Identify which cell holds the provided text, then report its (X, Y) central coordinate. 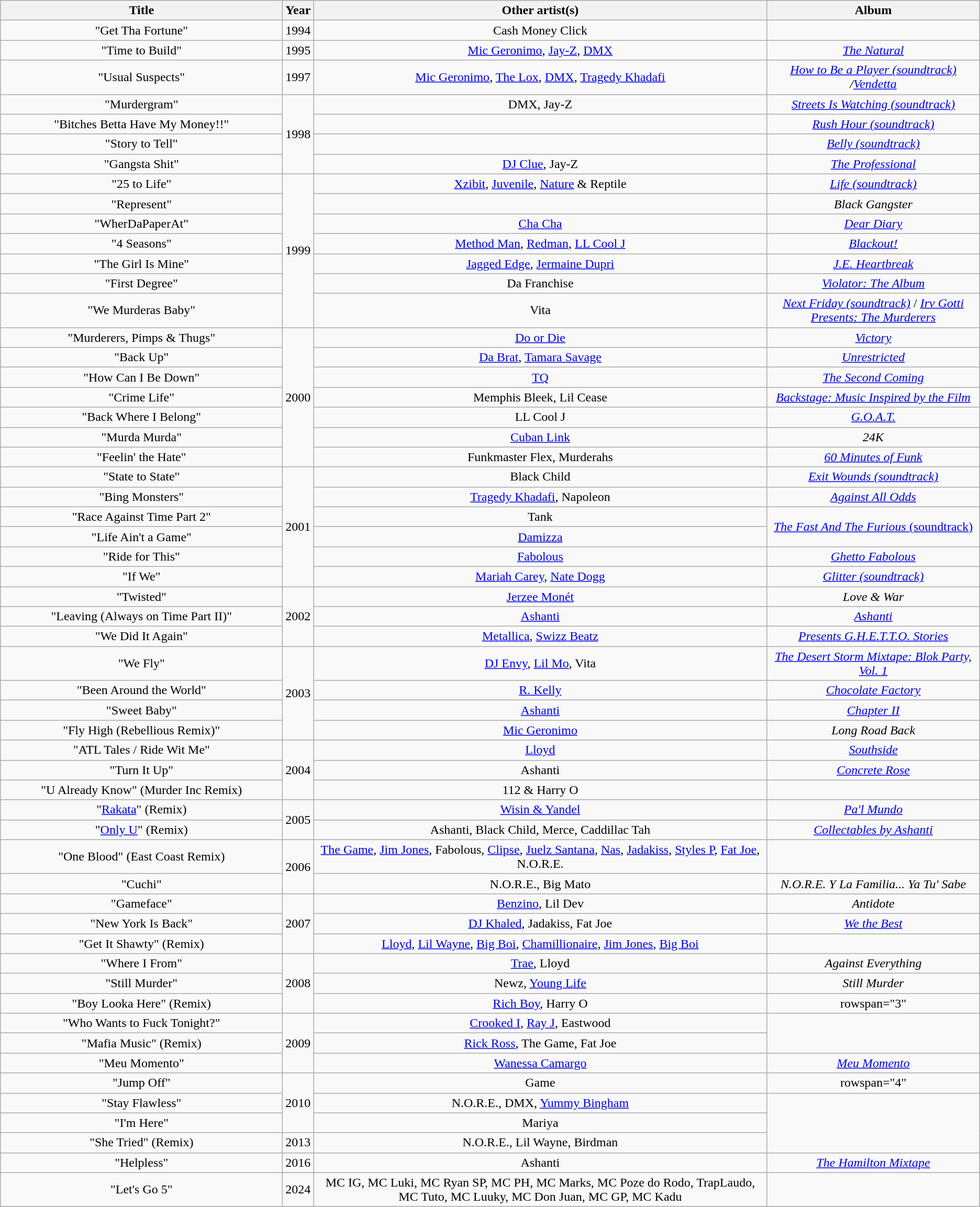
"Let's Go 5" (141, 1189)
1995 (298, 50)
Jagged Edge, Jermaine Dupri (540, 263)
"First Degree" (141, 284)
rowspan="3" (873, 1003)
Black Child (540, 477)
Collectables by Ashanti (873, 830)
The Natural (873, 50)
"Gameface" (141, 903)
Concrete Rose (873, 770)
Rich Boy, Harry O (540, 1003)
rowspan="4" (873, 1083)
"Murdergram" (141, 104)
Rush Hour (soundtrack) (873, 124)
Life (soundtrack) (873, 184)
Streets Is Watching (soundtrack) (873, 104)
"Bitches Betta Have My Money!!" (141, 124)
"25 to Life" (141, 184)
2007 (298, 923)
"Still Murder" (141, 984)
2002 (298, 616)
Do or Die (540, 338)
Pa'l Mundo (873, 810)
DJ Envy, Lil Mo, Vita (540, 664)
Victory (873, 338)
"Usual Suspects" (141, 77)
Cash Money Click (540, 30)
"Helpless" (141, 1163)
60 Minutes of Funk (873, 457)
Mic Geronimo (540, 730)
"Bing Monsters" (141, 497)
Lloyd, Lil Wayne, Big Boi, Chamillionaire, Jim Jones, Big Boi (540, 944)
The Fast And The Furious (soundtrack) (873, 527)
"We Did It Again" (141, 636)
G.O.A.T. (873, 417)
Title (141, 10)
"Gangsta Shit" (141, 164)
"ATL Tales / Ride Wit Me" (141, 750)
"I'm Here" (141, 1123)
"Twisted" (141, 596)
2000 (298, 397)
"Where I From" (141, 964)
"We Fly" (141, 664)
Meu Momento (873, 1063)
Mariah Carey, Nate Dogg (540, 576)
"Meu Momento" (141, 1063)
2024 (298, 1189)
Glitter (soundtrack) (873, 576)
"Ride for This" (141, 556)
Against Everything (873, 964)
Damizza (540, 537)
Cha Cha (540, 223)
Ashanti, Black Child, Merce, Caddillac Tah (540, 830)
2006 (298, 867)
LL Cool J (540, 417)
N.O.R.E. Y La Familia... Ya Tu' Sabe (873, 884)
Da Franchise (540, 284)
"Cuchi" (141, 884)
"The Girl Is Mine" (141, 263)
Belly (soundtrack) (873, 144)
Chocolate Factory (873, 690)
"Get It Shawty" (Remix) (141, 944)
Dear Diary (873, 223)
2004 (298, 770)
"Race Against Time Part 2" (141, 517)
Fabolous (540, 556)
Wisin & Yandel (540, 810)
"Feelin' the Hate" (141, 457)
"Fly High (Rebellious Remix)" (141, 730)
1994 (298, 30)
N.O.R.E., Lil Wayne, Birdman (540, 1143)
The Second Coming (873, 377)
1997 (298, 77)
Other artist(s) (540, 10)
Da Brat, Tamara Savage (540, 357)
"How Can I Be Down" (141, 377)
Black Gangster (873, 204)
R. Kelly (540, 690)
Southside (873, 750)
Antidote (873, 903)
"Sweet Baby" (141, 710)
Memphis Bleek, Lil Cease (540, 397)
2010 (298, 1103)
"WherDaPaperAt" (141, 223)
Metallica, Swizz Beatz (540, 636)
Ghetto Fabolous (873, 556)
Mic Geronimo, The Lox, DMX, Tragedy Khadafi (540, 77)
Rick Ross, The Game, Fat Joe (540, 1043)
Benzino, Lil Dev (540, 903)
"4 Seasons" (141, 243)
"Time to Build" (141, 50)
"Jump Off" (141, 1083)
"Mafia Music" (Remix) (141, 1043)
Blackout! (873, 243)
24K (873, 437)
2005 (298, 820)
"Been Around the World" (141, 690)
Crooked I, Ray J, Eastwood (540, 1023)
Lloyd (540, 750)
Unrestricted (873, 357)
2001 (298, 527)
Violator: The Album (873, 284)
The Game, Jim Jones, Fabolous, Clipse, Juelz Santana, Nas, Jadakiss, Styles P, Fat Joe, N.O.R.E. (540, 856)
The Professional (873, 164)
2009 (298, 1043)
Long Road Back (873, 730)
112 & Harry O (540, 790)
"Back Up" (141, 357)
"Turn It Up" (141, 770)
"Story to Tell" (141, 144)
"Murderers, Pimps & Thugs" (141, 338)
We the Best (873, 923)
Funkmaster Flex, Murderahs (540, 457)
Still Murder (873, 984)
"Murda Murda" (141, 437)
Against All Odds (873, 497)
Exit Wounds (soundtrack) (873, 477)
Trae, Lloyd (540, 964)
Jerzee Monét (540, 596)
DMX, Jay-Z (540, 104)
"Represent" (141, 204)
"If We" (141, 576)
"U Already Know" (Murder Inc Remix) (141, 790)
Vita (540, 311)
2016 (298, 1163)
Tragedy Khadafi, Napoleon (540, 497)
MC IG, MC Luki, MC Ryan SP, MC PH, MC Marks, MC Poze do Rodo, TrapLaudo, MC Tuto, MC Luuky, MC Don Juan, MC GP, MC Kadu (540, 1189)
2013 (298, 1143)
TQ (540, 377)
2008 (298, 984)
Newz, Young Life (540, 984)
J.E. Heartbreak (873, 263)
"Back Where I Belong" (141, 417)
"Stay Flawless" (141, 1103)
The Hamilton Mixtape (873, 1163)
"We Murderas Baby" (141, 311)
"Rakata" (Remix) (141, 810)
"She Tried" (Remix) (141, 1143)
How to Be a Player (soundtrack) /Vendetta (873, 77)
Love & War (873, 596)
The Desert Storm Mixtape: Blok Party, Vol. 1 (873, 664)
"Get Tha Fortune" (141, 30)
DJ Khaled, Jadakiss, Fat Joe (540, 923)
N.O.R.E., DMX, Yummy Bingham (540, 1103)
"Only U" (Remix) (141, 830)
"State to State" (141, 477)
"New York Is Back" (141, 923)
1998 (298, 134)
Next Friday (soundtrack) / Irv Gotti Presents: The Murderers (873, 311)
"One Blood" (East Coast Remix) (141, 856)
N.O.R.E., Big Mato (540, 884)
Game (540, 1083)
Xzibit, Juvenile, Nature & Reptile (540, 184)
Year (298, 10)
2003 (298, 693)
Tank (540, 517)
"Life Ain't a Game" (141, 537)
"Boy Looka Here" (Remix) (141, 1003)
Method Man, Redman, LL Cool J (540, 243)
"Who Wants to Fuck Tonight?" (141, 1023)
1999 (298, 250)
Mariya (540, 1123)
Backstage: Music Inspired by the Film (873, 397)
Presents G.H.E.T.T.O. Stories (873, 636)
Album (873, 10)
Cuban Link (540, 437)
"Leaving (Always on Time Part II)" (141, 617)
Mic Geronimo, Jay-Z, DMX (540, 50)
"Crime Life" (141, 397)
Wanessa Camargo (540, 1063)
Chapter II (873, 710)
DJ Clue, Jay-Z (540, 164)
